From the cell containing the given text, extract its center point as (X, Y) coordinate. 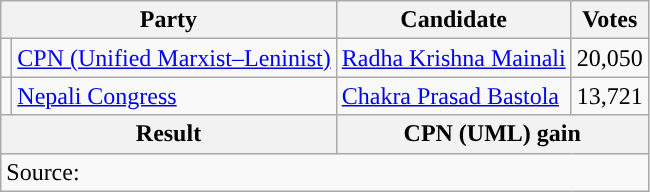
CPN (UML) gain (492, 134)
20,050 (610, 58)
Nepali Congress (174, 96)
Source: (325, 172)
Party (168, 20)
CPN (Unified Marxist–Leninist) (174, 58)
Candidate (454, 20)
Votes (610, 20)
13,721 (610, 96)
Radha Krishna Mainali (454, 58)
Result (168, 134)
Chakra Prasad Bastola (454, 96)
